Detect which cell encompasses the target text, then output its (X, Y) center coordinate. 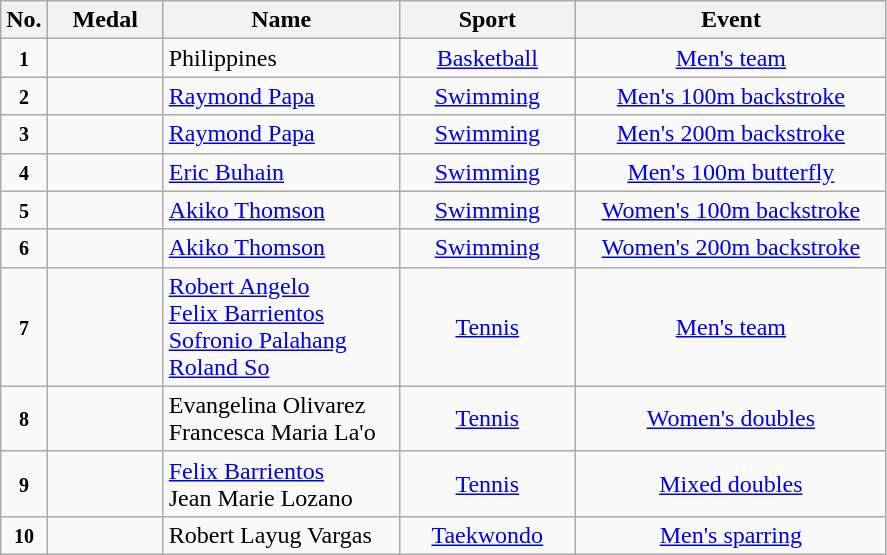
2 (24, 96)
Medal (105, 20)
10 (24, 535)
Felix BarrientosJean Marie Lozano (281, 484)
Robert Layug Vargas (281, 535)
8 (24, 418)
Event (730, 20)
Name (281, 20)
Eric Buhain (281, 172)
Women's 200m backstroke (730, 248)
1 (24, 58)
9 (24, 484)
Mixed doubles (730, 484)
Men's 100m butterfly (730, 172)
Men's 100m backstroke (730, 96)
Women's 100m backstroke (730, 210)
3 (24, 134)
5 (24, 210)
Sport (487, 20)
Philippines (281, 58)
7 (24, 326)
No. (24, 20)
Taekwondo (487, 535)
Women's doubles (730, 418)
Men's sparring (730, 535)
Evangelina OlivarezFrancesca Maria La'o (281, 418)
4 (24, 172)
6 (24, 248)
Basketball (487, 58)
Robert AngeloFelix BarrientosSofronio PalahangRoland So (281, 326)
Men's 200m backstroke (730, 134)
